Return (x, y) of the center of cell containing provided text 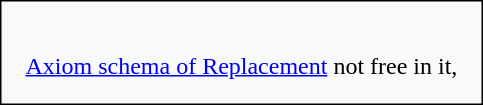
Axiom schema of Replacement not free in it, (242, 52)
